Return the [X, Y] coordinate for the center point of the cell that contains the specified text.  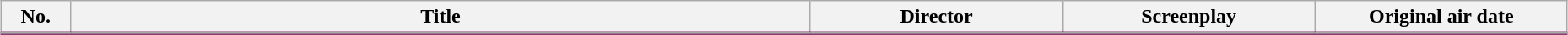
Title [441, 17]
No. [35, 17]
Original air date [1441, 17]
Director [937, 17]
Screenplay [1188, 17]
